Search for the cell housing the specified text and yield its [x, y] center coordinate. 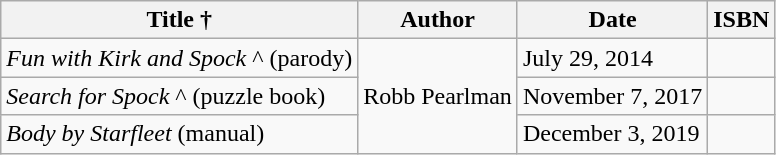
November 7, 2017 [612, 96]
December 3, 2019 [612, 134]
Date [612, 20]
Search for Spock ^ (puzzle book) [180, 96]
Author [438, 20]
Title † [180, 20]
Body by Starfleet (manual) [180, 134]
July 29, 2014 [612, 58]
Fun with Kirk and Spock ^ (parody) [180, 58]
ISBN [742, 20]
Robb Pearlman [438, 96]
